Extract the [x, y] coordinate from the center of the cell holding the provided text.  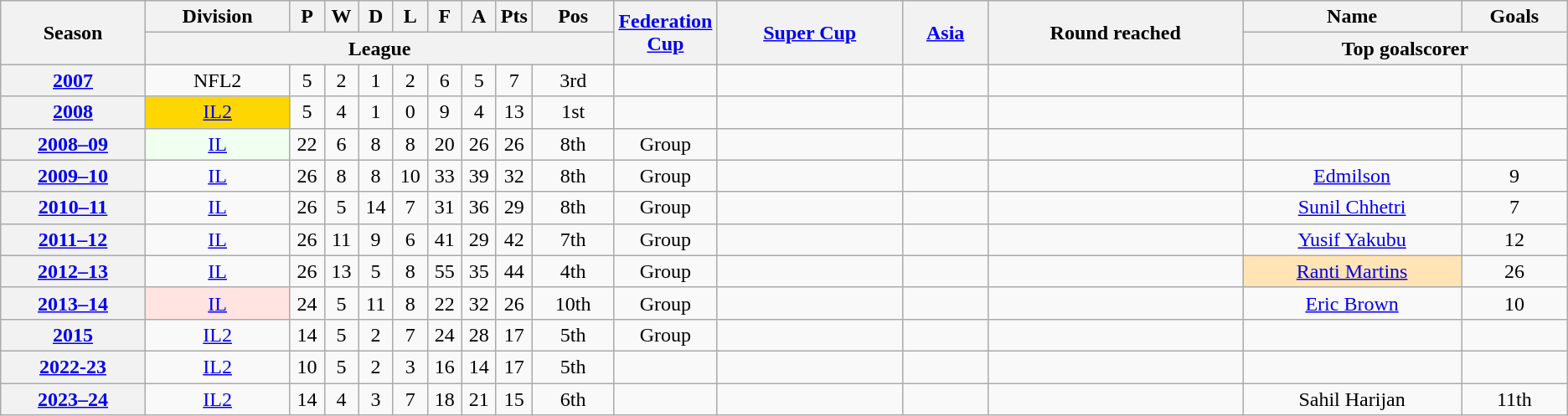
3rd [573, 80]
League [379, 49]
2023–24 [74, 399]
Goals [1514, 17]
55 [444, 271]
Pos [573, 17]
2022-23 [74, 367]
A [479, 17]
NFL2 [218, 80]
2012–13 [74, 271]
Ranti Martins [1352, 271]
Super Cup [810, 33]
16 [444, 367]
Eric Brown [1352, 303]
Sunil Chhetri [1352, 208]
Edmilson [1352, 176]
0 [410, 112]
D [375, 17]
39 [479, 176]
33 [444, 176]
21 [479, 399]
Top goalscorer [1406, 49]
7th [573, 239]
Sahil Harijan [1352, 399]
10th [573, 303]
F [444, 17]
2008–09 [74, 144]
15 [514, 399]
Season [74, 33]
2015 [74, 335]
2009–10 [74, 176]
Pts [514, 17]
42 [514, 239]
2011–12 [74, 239]
2013–14 [74, 303]
Round reached [1116, 33]
1st [573, 112]
28 [479, 335]
11th [1514, 399]
2010–11 [74, 208]
44 [514, 271]
18 [444, 399]
31 [444, 208]
36 [479, 208]
41 [444, 239]
2008 [74, 112]
Name [1352, 17]
35 [479, 271]
W [342, 17]
Federation Cup [665, 33]
4th [573, 271]
20 [444, 144]
Asia [945, 33]
P [307, 17]
L [410, 17]
Division [218, 17]
2007 [74, 80]
Yusif Yakubu [1352, 239]
6th [573, 399]
12 [1514, 239]
